Scan for the cell matching the given text and deliver its (x, y) coordinate at center. 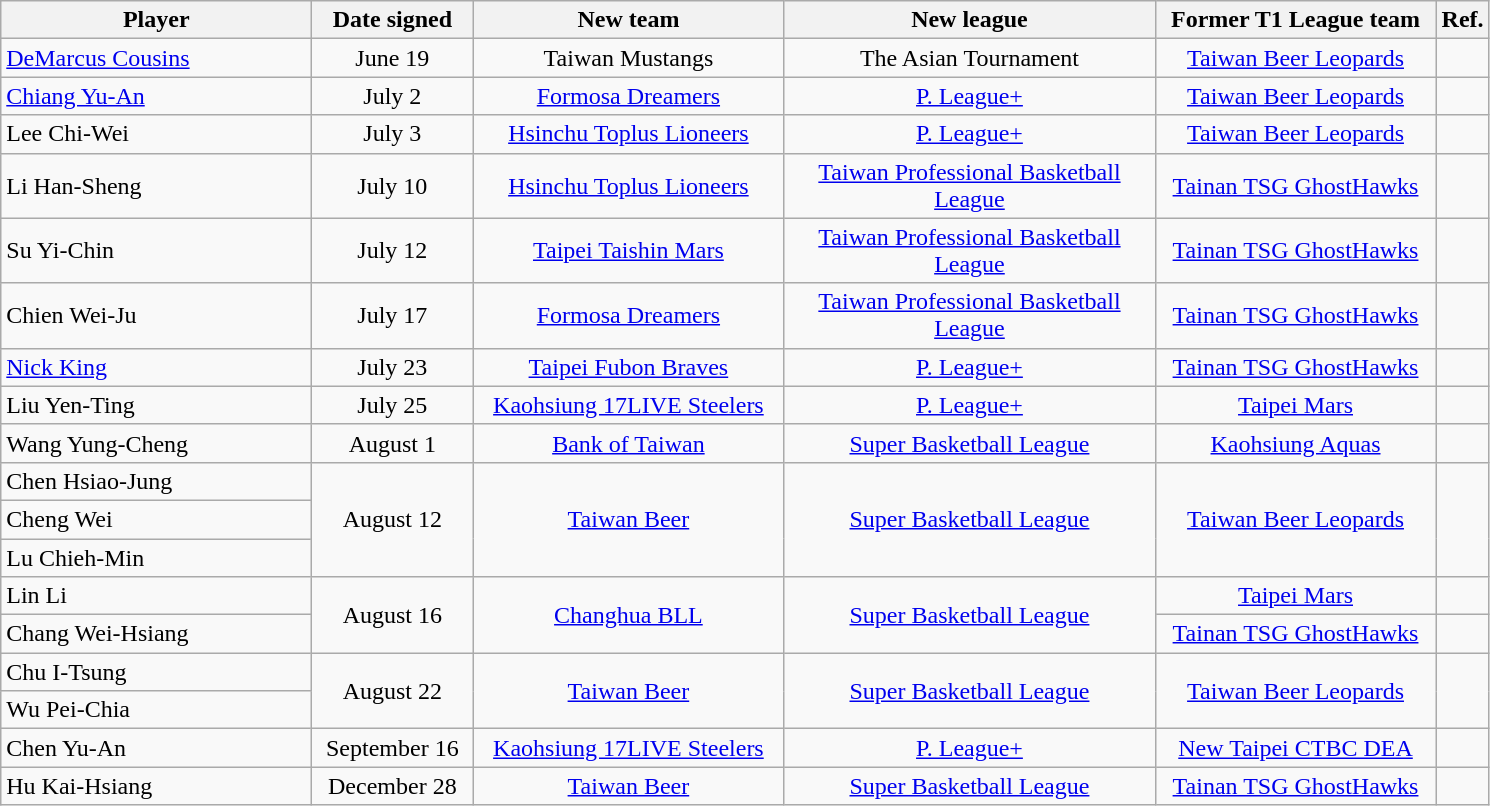
Chiang Yu-An (156, 96)
July 2 (392, 96)
Su Yi-Chin (156, 250)
August 12 (392, 519)
Wang Yung-Cheng (156, 443)
Chen Hsiao-Jung (156, 481)
Liu Yen-Ting (156, 405)
Date signed (392, 20)
Hu Kai-Hsiang (156, 786)
Wu Pei-Chia (156, 710)
Player (156, 20)
New team (628, 20)
Lin Li (156, 596)
Lu Chieh-Min (156, 557)
June 19 (392, 58)
August 16 (392, 615)
Taipei Taishin Mars (628, 250)
December 28 (392, 786)
New Taipei CTBC DEA (1296, 748)
New league (970, 20)
Nick King (156, 367)
July 23 (392, 367)
July 10 (392, 186)
Bank of Taiwan (628, 443)
Ref. (1462, 20)
Kaohsiung Aquas (1296, 443)
Cheng Wei (156, 519)
Chen Yu-An (156, 748)
August 1 (392, 443)
Chu I-Tsung (156, 672)
Changhua BLL (628, 615)
Li Han-Sheng (156, 186)
Former T1 League team (1296, 20)
Lee Chi-Wei (156, 134)
Chien Wei-Ju (156, 316)
Taipei Fubon Braves (628, 367)
Taiwan Mustangs (628, 58)
DeMarcus Cousins (156, 58)
July 3 (392, 134)
July 17 (392, 316)
July 25 (392, 405)
The Asian Tournament (970, 58)
Chang Wei-Hsiang (156, 634)
July 12 (392, 250)
August 22 (392, 691)
September 16 (392, 748)
